From the cell containing the given text, extract its center point as (x, y) coordinate. 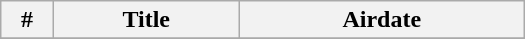
# (27, 20)
Airdate (382, 20)
Title (146, 20)
